For the text-containing cell, return its midpoint in [x, y] coordinate format. 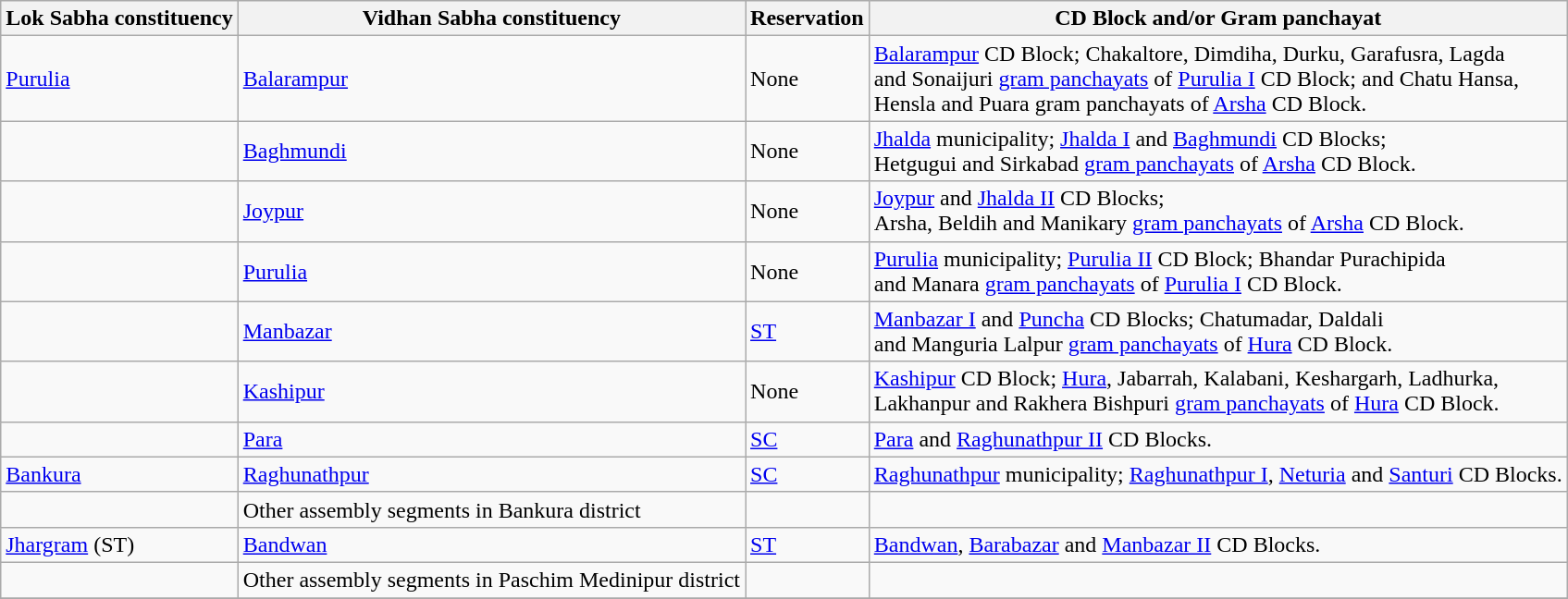
Raghunathpur [491, 474]
Reservation [808, 18]
Para and Raghunathpur II CD Blocks. [1217, 439]
Manbazar I and Puncha CD Blocks; Chatumadar, Daldali and Manguria Lalpur gram panchayats of Hura CD Block. [1217, 331]
Other assembly segments in Bankura district [491, 509]
Jhargram (ST) [119, 544]
Baghmundi [491, 152]
CD Block and/or Gram panchayat [1217, 18]
Bankura [119, 474]
Bandwan, Barabazar and Manbazar II CD Blocks. [1217, 544]
Para [491, 439]
Raghunathpur municipality; Raghunathpur I, Neturia and Santuri CD Blocks. [1217, 474]
Lok Sabha constituency [119, 18]
Manbazar [491, 331]
Bandwan [491, 544]
Joypur and Jhalda II CD Blocks; Arsha, Beldih and Manikary gram panchayats of Arsha CD Block. [1217, 211]
Jhalda municipality; Jhalda I and Baghmundi CD Blocks; Hetgugui and Sirkabad gram panchayats of Arsha CD Block. [1217, 152]
Balarampur [491, 79]
Purulia municipality; Purulia II CD Block; Bhandar Purachipidaand Manara gram panchayats of Purulia I CD Block. [1217, 272]
Kashipur [491, 392]
Joypur [491, 211]
Other assembly segments in Paschim Medinipur district [491, 580]
Kashipur CD Block; Hura, Jabarrah, Kalabani, Keshargarh, Ladhurka, Lakhanpur and Rakhera Bishpuri gram panchayats of Hura CD Block. [1217, 392]
Vidhan Sabha constituency [491, 18]
